Return [x, y] of the center of cell containing provided text 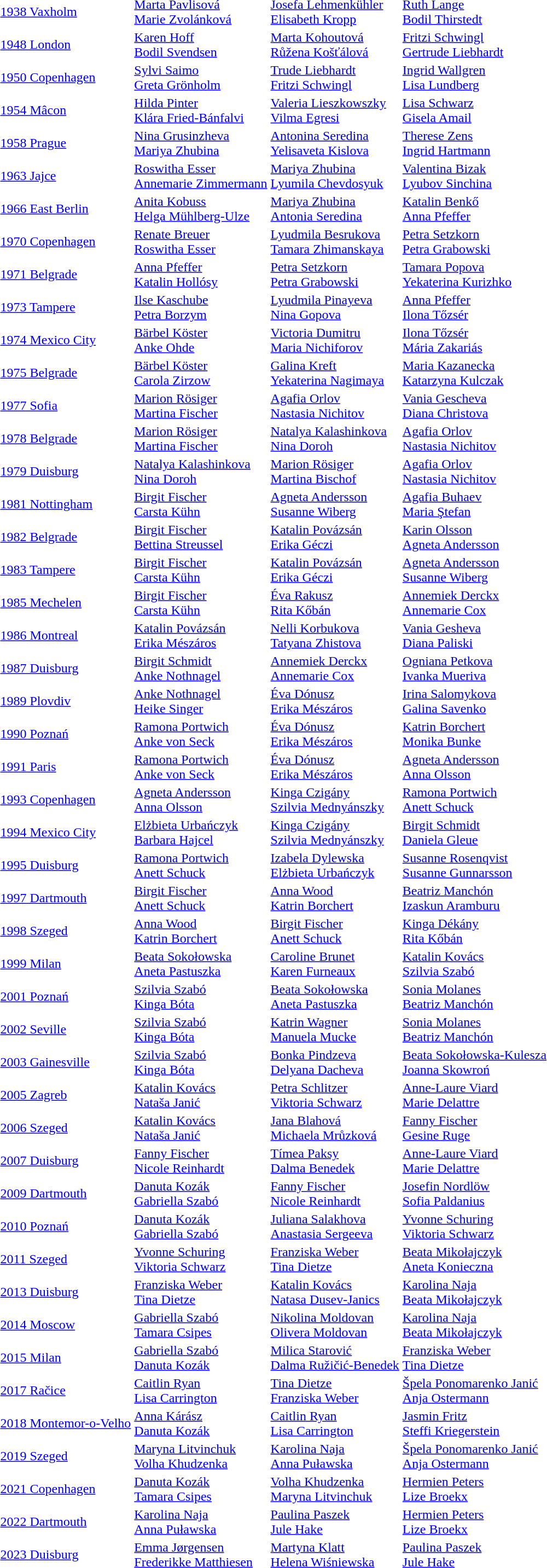
Sylvi SaimoGreta Grönholm [201, 78]
Anke NothnagelHeike Singer [201, 701]
Susanne RosenqvistSusanne Gunnarsson [474, 866]
Anna PfefferIlona Tőzsér [474, 307]
Éva RakuszRita Kőbán [335, 603]
Maria KazaneckaKatarzyna Kulczak [474, 373]
Mariya ZhubinaAntonia Seredina [335, 209]
Birgit SchmidtDaniela Gleue [474, 833]
Petra SchlitzerViktoria Schwarz [335, 1095]
Vania GeschevaDiana Christova [474, 406]
Beata Sokołowska-KuleszaJoanna Skowroń [474, 1062]
Katalin PovázsánErika Mészáros [201, 636]
Valeria LieszkowszkyVilma Egresi [335, 111]
Jana BlahováMichaela Mrůzková [335, 1128]
Gabriella SzabóTamara Csipes [201, 1325]
Trude LiebhardtFritzi Schwingl [335, 78]
Galina KreftYekaterina Nagimaya [335, 373]
Hilda PinterKlára Fried-Bánfalvi [201, 111]
Paulina PaszekJule Hake [335, 1522]
Katalin KovácsSzilvia Szabó [474, 964]
Ilse KaschubePetra Borzym [201, 307]
Lisa SchwarzGisela Amail [474, 111]
Marion RösigerMartina Bischof [335, 472]
Vania GeshevaDiana Paliski [474, 636]
Anna PfefferKatalin Hollósy [201, 275]
Therese ZensIngrid Hartmann [474, 143]
Birgit SchmidtAnke Nothnagel [201, 669]
Katrin WagnerManuela Mucke [335, 1030]
Katalin KovácsNatasa Dusev-Janics [335, 1292]
Irina SalomykovaGalina Savenko [474, 701]
Gabriella SzabóDanuta Kozák [201, 1358]
Marta KohoutováRůžena Košťálová [335, 45]
Karen HoffBodil Svendsen [201, 45]
Josefin NordlöwSofia Paldanius [474, 1194]
Agafia BuhaevMaria Ştefan [474, 504]
Anna KárászDanuta Kozák [201, 1424]
Nikolina MoldovanOlivera Moldovan [335, 1325]
Beatriz ManchónIzaskun Aramburu [474, 898]
Renate BreuerRoswitha Esser [201, 242]
Anita KobussHelga Mühlberg-Ulze [201, 209]
Mariya ZhubinaLyumila Chevdosyuk [335, 176]
Katalin BenkőAnna Pfeffer [474, 209]
Lyudmila PinayevaNina Gopova [335, 307]
Bärbel KösterCarola Zirzow [201, 373]
Fanny FischerGesine Ruge [474, 1128]
Kinga DékányRita Kőbán [474, 931]
Birgit FischerBettina Streussel [201, 537]
Antonina SeredinaYelisaveta Kislova [335, 143]
Katrin BorchertMonika Bunke [474, 734]
Milica StarovićDalma Ružičić-Benedek [335, 1358]
Victoria DumitruMaria Nichiforov [335, 340]
Karin OlssonAgneta Andersson [474, 537]
Elżbieta UrbańczykBarbara Hajcel [201, 833]
Valentina BizakLyubov Sinchina [474, 176]
Roswitha EsserAnnemarie Zimmermann [201, 176]
Beata MikołajczykAneta Konieczna [474, 1259]
Ingrid WallgrenLisa Lundberg [474, 78]
Maryna LitvinchukVolha Khudzenka [201, 1456]
Bärbel KösterAnke Ohde [201, 340]
Fritzi SchwinglGertrude Liebhardt [474, 45]
Volha KhudzenkaMaryna Litvinchuk [335, 1489]
Izabela DylewskaElżbieta Urbańczyk [335, 866]
Nelli KorbukovaTatyana Zhistova [335, 636]
Jasmin FritzSteffi Kriegerstein [474, 1424]
Caroline BrunetKaren Furneaux [335, 964]
Ilona TőzsérMária Zakariás [474, 340]
Tina DietzeFranziska Weber [335, 1391]
Bonka PindzevaDelyana Dacheva [335, 1062]
Nina GrusinzhevaMariya Zhubina [201, 143]
Tamara PopovaYekaterina Kurizhko [474, 275]
Danuta KozákTamara Csipes [201, 1489]
Tímea PaksyDalma Benedek [335, 1161]
Juliana SalakhovaAnastasia Sergeeva [335, 1227]
Lyudmila BesrukovaTamara Zhimanskaya [335, 242]
Ogniana PetkovaIvanka Mueriva [474, 669]
